Output the [x, y] coordinate of the center of the cell containing the given text.  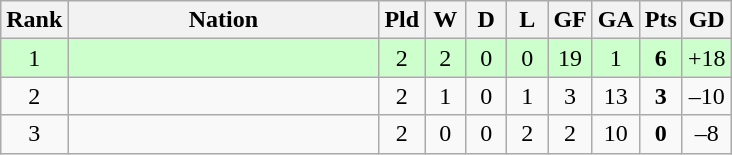
GA [616, 20]
GF [570, 20]
Nation [224, 20]
W [446, 20]
+18 [706, 58]
Pld [402, 20]
Pts [660, 20]
Rank [34, 20]
10 [616, 134]
GD [706, 20]
–10 [706, 96]
19 [570, 58]
6 [660, 58]
D [486, 20]
L [528, 20]
–8 [706, 134]
13 [616, 96]
